Output the (x, y) coordinate of the center of the cell containing the given text.  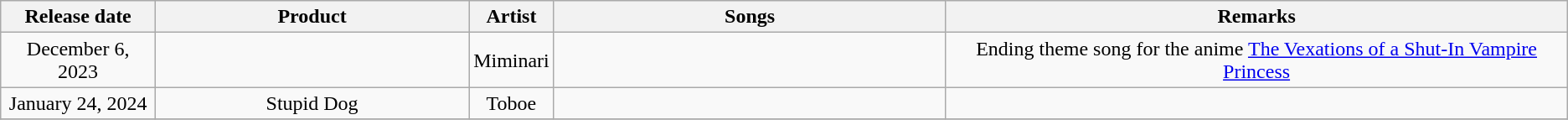
January 24, 2024 (79, 103)
Miminari (512, 60)
Artist (512, 17)
Songs (750, 17)
Stupid Dog (312, 103)
Product (312, 17)
December 6, 2023 (79, 60)
Remarks (1256, 17)
Ending theme song for the anime The Vexations of a Shut-In Vampire Princess (1256, 60)
Release date (79, 17)
Toboe (512, 103)
